Find where the given text appears and provide that cell's center as (x, y) coordinate. 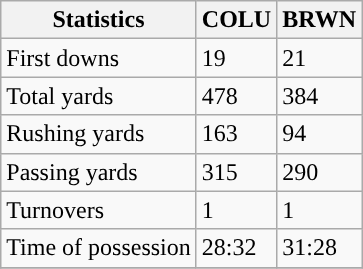
28:32 (236, 248)
290 (320, 172)
Statistics (99, 20)
Rushing yards (99, 134)
315 (236, 172)
478 (236, 96)
384 (320, 96)
19 (236, 58)
94 (320, 134)
First downs (99, 58)
COLU (236, 20)
Turnovers (99, 210)
Total yards (99, 96)
Passing yards (99, 172)
21 (320, 58)
163 (236, 134)
Time of possession (99, 248)
BRWN (320, 20)
31:28 (320, 248)
